Capture the cell that displays the provided text and extract its [X, Y] central coordinate. 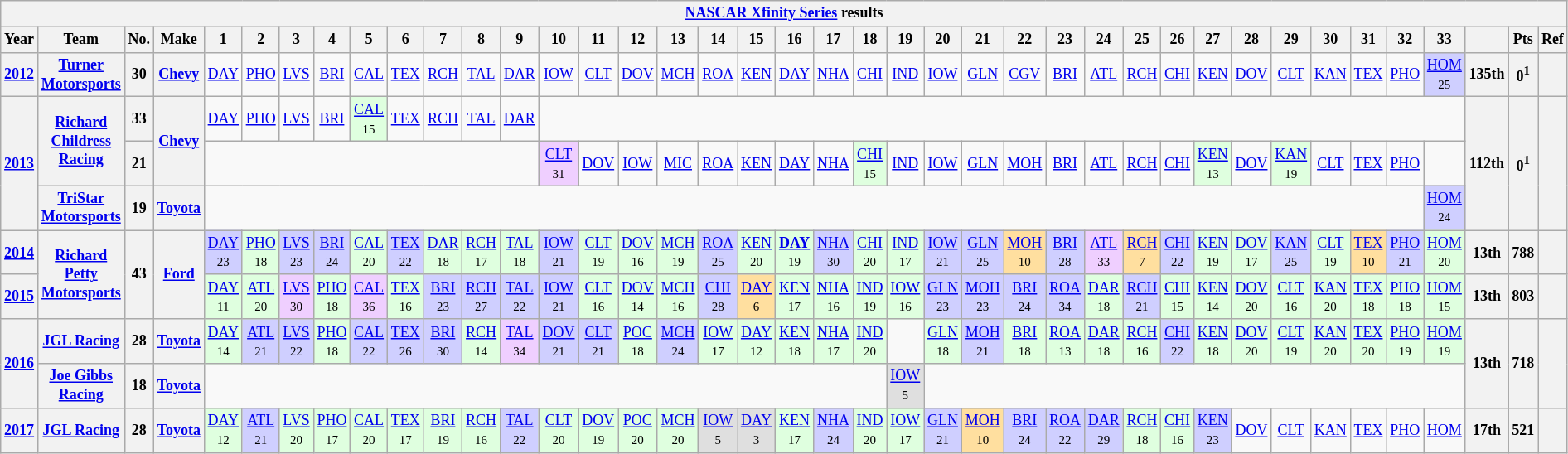
KEN20 [757, 253]
DOV21 [559, 341]
DOV19 [598, 430]
HOM25 [1445, 75]
TEX17 [405, 430]
TAL18 [519, 253]
32 [1406, 40]
BRI18 [1024, 341]
1 [223, 40]
CAL36 [370, 297]
DAY11 [223, 297]
MCH19 [678, 253]
2017 [20, 430]
Turner Motorsports [81, 75]
HOM15 [1445, 297]
12 [638, 40]
HOM19 [1445, 341]
IND19 [870, 297]
KEN23 [1212, 430]
7 [443, 40]
PHO19 [1406, 341]
16 [795, 40]
MOH [1024, 163]
ROA25 [718, 253]
DOV17 [1251, 253]
Make [179, 40]
CLT20 [559, 430]
DAY3 [757, 430]
27 [1212, 40]
ROA22 [1066, 430]
22 [1024, 40]
29 [1291, 40]
LVS23 [297, 253]
DOV14 [638, 297]
MCH [678, 75]
No. [139, 40]
TEX10 [1368, 253]
2016 [20, 363]
Pts [1523, 40]
10 [559, 40]
MOH23 [983, 297]
CHI20 [870, 253]
CLT21 [598, 341]
IOW16 [905, 297]
GLN18 [943, 341]
CGV [1024, 75]
2013 [20, 164]
NHA24 [834, 430]
ATL33 [1104, 253]
Richard Childress Racing [81, 141]
43 [139, 275]
15 [757, 40]
5 [370, 40]
CAL22 [370, 341]
718 [1523, 363]
HOM [1445, 430]
24 [1104, 40]
31 [1368, 40]
ATL20 [260, 297]
GLN21 [943, 430]
KEN19 [1212, 253]
MOH21 [983, 341]
CAL15 [370, 119]
RCH21 [1142, 297]
TEX18 [1368, 297]
KEN13 [1212, 163]
MCH16 [678, 297]
KEN14 [1212, 297]
DAY14 [223, 341]
17th [1487, 430]
Ford [179, 275]
14 [718, 40]
LVS22 [297, 341]
BRI19 [443, 430]
Year [20, 40]
RCH14 [482, 341]
DAY6 [757, 297]
RCH27 [482, 297]
RCH18 [1142, 430]
TAL34 [519, 341]
DAY23 [223, 253]
GLN25 [983, 253]
Richard Petty Motorsports [81, 275]
NHA16 [834, 297]
POC18 [638, 341]
Joe Gibbs Racing [81, 386]
4 [332, 40]
TriStar Motorsports [81, 208]
112th [1487, 164]
KAN19 [1291, 163]
HOM24 [1445, 208]
RCH17 [482, 253]
135th [1487, 75]
2012 [20, 75]
TEX16 [405, 297]
RCH7 [1142, 253]
NHA30 [834, 253]
LVS30 [297, 297]
9 [519, 40]
DAR29 [1104, 430]
2015 [20, 297]
25 [1142, 40]
POC20 [638, 430]
803 [1523, 297]
MCH24 [678, 341]
DOV16 [638, 253]
20 [943, 40]
17 [834, 40]
BRI28 [1066, 253]
521 [1523, 430]
CLT31 [559, 163]
6 [405, 40]
HOM20 [1445, 253]
MIC [678, 163]
IND17 [905, 253]
2 [260, 40]
GLN23 [943, 297]
TEX26 [405, 341]
CHI16 [1178, 430]
LVS20 [297, 430]
8 [482, 40]
ROA34 [1066, 297]
3 [297, 40]
DAY19 [795, 253]
TEX20 [1368, 341]
CAL [370, 75]
Team [81, 40]
ROA13 [1066, 341]
CHI28 [718, 297]
23 [1066, 40]
11 [598, 40]
BRI23 [443, 297]
26 [1178, 40]
PHO17 [332, 430]
MCH20 [678, 430]
NHA17 [834, 341]
788 [1523, 253]
NASCAR Xfinity Series results [784, 13]
PHO21 [1406, 253]
BRI30 [443, 341]
13 [678, 40]
KAN25 [1291, 253]
2014 [20, 253]
Ref [1553, 40]
TEX22 [405, 253]
